Return (X, Y) of the center of cell containing provided text 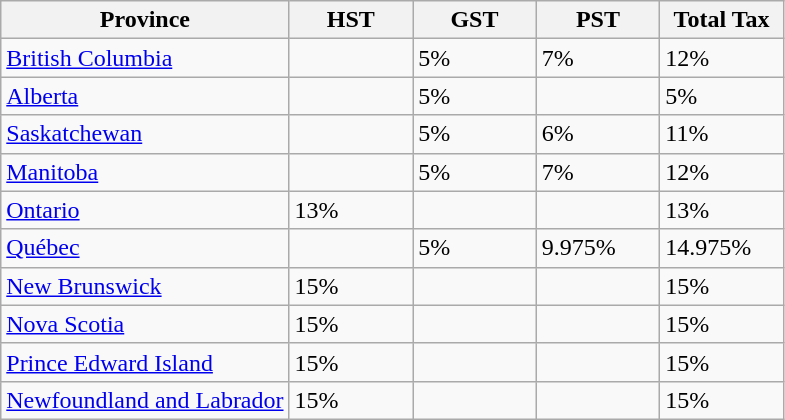
Québec (145, 248)
Province (145, 20)
6% (598, 134)
Alberta (145, 96)
British Columbia (145, 58)
HST (351, 20)
11% (722, 134)
14.975% (722, 248)
Prince Edward Island (145, 362)
9.975% (598, 248)
Ontario (145, 210)
PST (598, 20)
Newfoundland and Labrador (145, 400)
Manitoba (145, 172)
New Brunswick (145, 286)
Nova Scotia (145, 324)
GST (475, 20)
Saskatchewan (145, 134)
Total Tax (722, 20)
